Scan for the cell matching the given text and deliver its [x, y] coordinate at center. 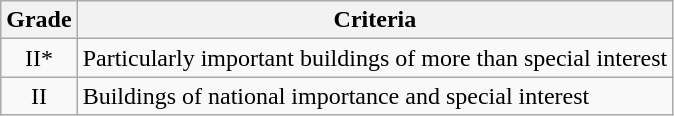
II [39, 96]
Grade [39, 20]
Buildings of national importance and special interest [375, 96]
Criteria [375, 20]
II* [39, 58]
Particularly important buildings of more than special interest [375, 58]
